Capture the cell that displays the provided text and extract its [X, Y] central coordinate. 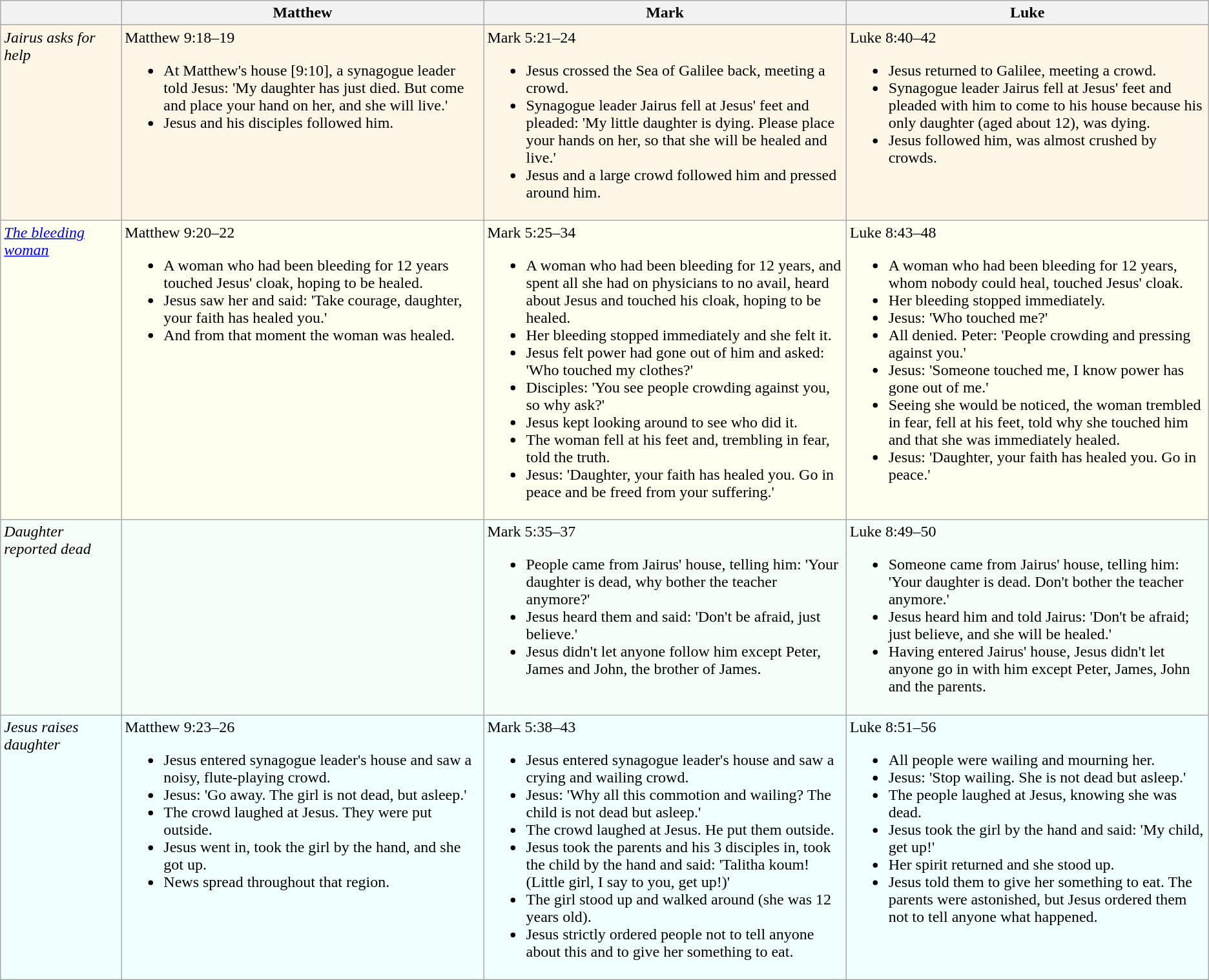
Daughter reported dead [61, 617]
Jesus raises daughter [61, 847]
Matthew [302, 13]
Luke [1027, 13]
Mark [665, 13]
Jairus asks for help [61, 123]
The bleeding woman [61, 370]
